Capture the cell that displays the provided text and extract its (X, Y) central coordinate. 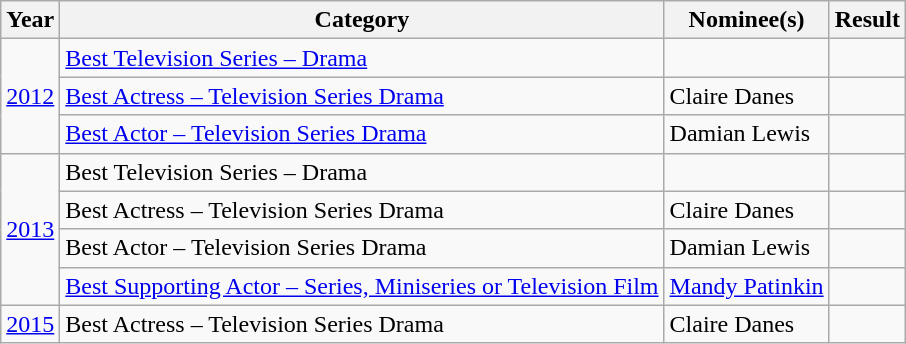
Year (30, 20)
2013 (30, 229)
Result (867, 20)
Mandy Patinkin (746, 286)
Nominee(s) (746, 20)
Category (362, 20)
Best Supporting Actor – Series, Miniseries or Television Film (362, 286)
2012 (30, 96)
2015 (30, 324)
